Locate the cell with the specified text and output its (X, Y) center coordinate. 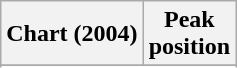
Peakposition (189, 34)
Chart (2004) (72, 34)
